For the text-containing cell, return its midpoint in [x, y] coordinate format. 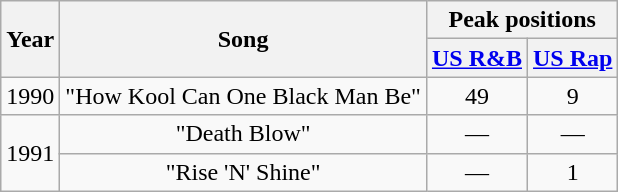
Peak positions [522, 20]
Year [30, 39]
US Rap [573, 58]
"Rise 'N' Shine" [244, 172]
1991 [30, 153]
US R&B [476, 58]
"How Kool Can One Black Man Be" [244, 96]
49 [476, 96]
Song [244, 39]
"Death Blow" [244, 134]
1990 [30, 96]
1 [573, 172]
9 [573, 96]
